Capture the cell that displays the provided text and extract its (X, Y) central coordinate. 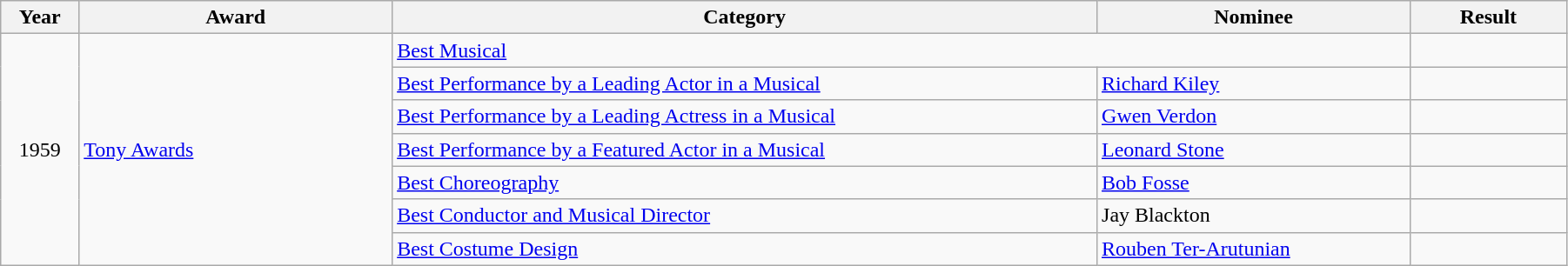
Tony Awards (236, 150)
Jay Blackton (1254, 216)
Year (40, 17)
Gwen Verdon (1254, 116)
Best Conductor and Musical Director (745, 216)
Best Performance by a Leading Actor in a Musical (745, 83)
Best Musical (901, 50)
Best Performance by a Featured Actor in a Musical (745, 150)
Nominee (1254, 17)
Category (745, 17)
Richard Kiley (1254, 83)
Award (236, 17)
Best Choreography (745, 183)
Best Costume Design (745, 249)
Bob Fosse (1254, 183)
Rouben Ter-Arutunian (1254, 249)
Leonard Stone (1254, 150)
Best Performance by a Leading Actress in a Musical (745, 116)
Result (1488, 17)
1959 (40, 150)
